Return (X, Y) of the center of cell containing provided text 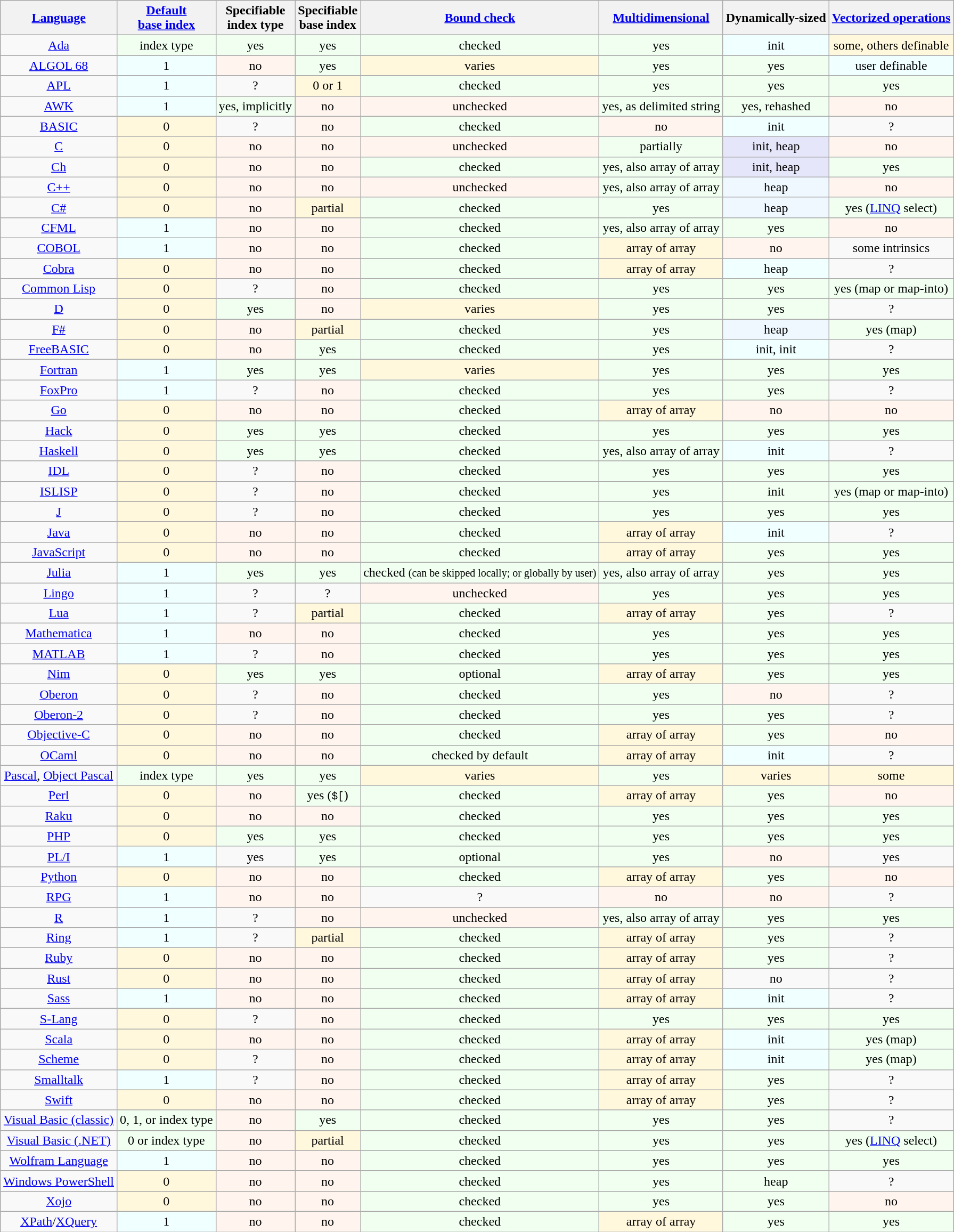
Oberon-2 (59, 715)
Visual Basic (classic) (59, 1120)
Haskell (59, 451)
Go (59, 410)
0, 1, or index type (167, 1120)
Common Lisp (59, 289)
Xojo (59, 1201)
Lua (59, 613)
Scala (59, 1039)
Raku (59, 816)
Ruby (59, 958)
init, init (776, 350)
Multidimensional (661, 18)
D (59, 309)
Scheme (59, 1059)
Rust (59, 978)
XPath/XQuery (59, 1221)
Wolfram Language (59, 1161)
J (59, 512)
Pascal, Object Pascal (59, 775)
Specifiableindex type (255, 18)
FoxPro (59, 390)
Python (59, 877)
Visual Basic (.NET) (59, 1140)
F# (59, 329)
user definable (891, 66)
ISLISP (59, 491)
APL (59, 86)
Oberon (59, 694)
some (891, 775)
yes ($[) (328, 796)
PHP (59, 836)
Objective-C (59, 735)
R (59, 917)
Fortran (59, 370)
Julia (59, 572)
OCaml (59, 755)
IDL (59, 471)
Mathematica (59, 634)
PL/I (59, 856)
ALGOL 68 (59, 66)
Language (59, 18)
Nim (59, 674)
Java (59, 532)
Lingo (59, 593)
Dynamically-sized (776, 18)
Specifiablebase index (328, 18)
C# (59, 207)
FreeBASIC (59, 350)
C (59, 147)
Bound check (480, 18)
BASIC (59, 126)
Ch (59, 167)
some intrinsics (891, 248)
Defaultbase index (167, 18)
S-Lang (59, 1019)
Ada (59, 45)
Windows PowerShell (59, 1181)
yes, as delimited string (661, 106)
Hack (59, 431)
JavaScript (59, 552)
partially (661, 147)
MATLAB (59, 654)
0 or 1 (328, 86)
Perl (59, 796)
0 or index type (167, 1140)
Sass (59, 999)
Smalltalk (59, 1080)
Vectorized operations (891, 18)
some, others definable (891, 45)
checked by default (480, 755)
Ring (59, 938)
COBOL (59, 248)
checked (can be skipped locally; or globally by user) (480, 572)
yes, implicitly (255, 106)
Cobra (59, 268)
RPG (59, 897)
CFML (59, 228)
Swift (59, 1100)
AWK (59, 106)
yes, rehashed (776, 106)
C++ (59, 187)
